Capture the cell that displays the provided text and extract its [X, Y] central coordinate. 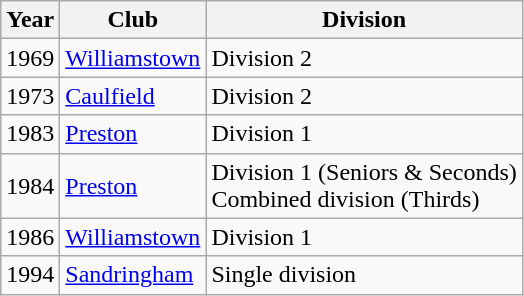
1973 [30, 96]
Division [364, 20]
Sandringham [133, 275]
1984 [30, 186]
Single division [364, 275]
Caulfield [133, 96]
1994 [30, 275]
1969 [30, 58]
Division 1 (Seniors & Seconds)Combined division (Thirds) [364, 186]
Year [30, 20]
1983 [30, 134]
Club [133, 20]
1986 [30, 237]
